Return the (x, y) coordinate for the center point of the cell that contains the specified text.  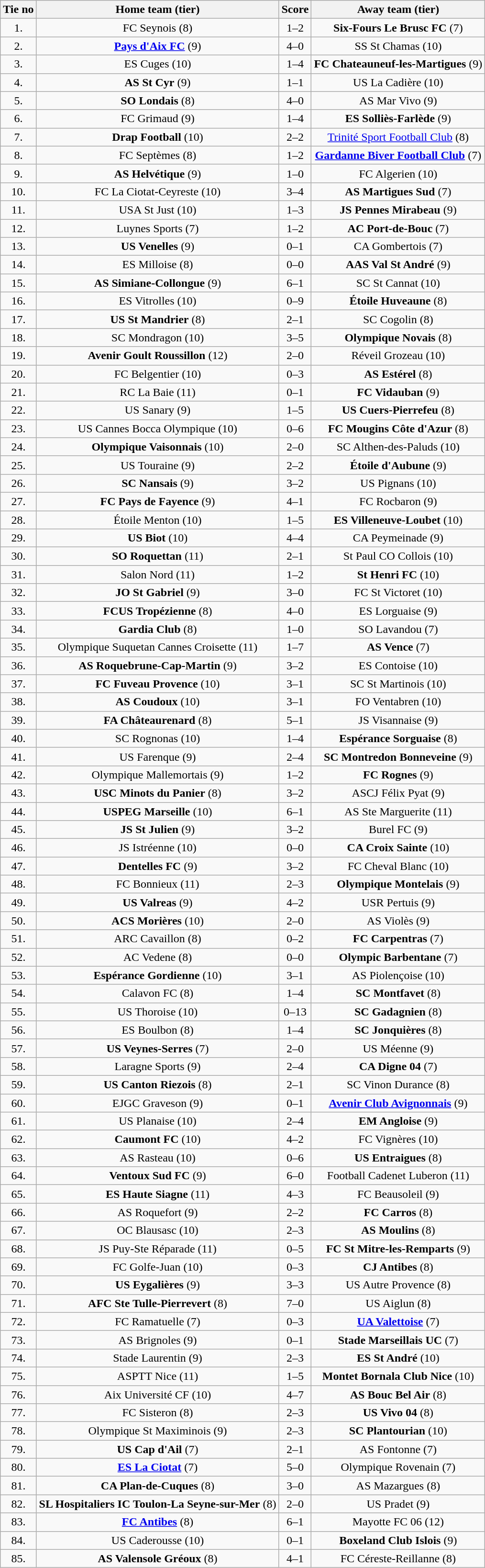
Olympique Rovenain (7) (398, 1467)
54. (18, 993)
59. (18, 1084)
SC St Martinois (10) (398, 684)
AC Vedene (8) (158, 957)
ASCJ Félix Pyat (9) (398, 793)
5–0 (295, 1467)
Aix Université CF (10) (158, 1395)
US St Mandrier (8) (158, 319)
St Henri FC (10) (398, 575)
AS Moulins (8) (398, 1230)
FC Fuveau Provence (10) (158, 684)
SO Lavandou (7) (398, 629)
Drap Football (10) (158, 137)
AS Simiane-Collongue (9) (158, 283)
JS St Julien (9) (158, 830)
US Biot (10) (158, 538)
AS Mar Vivo (9) (398, 101)
Étoile Menton (10) (158, 519)
52. (18, 957)
AFC Ste Tulle-Pierrevert (8) (158, 1303)
CJ Antibes (8) (398, 1267)
71. (18, 1303)
39. (18, 720)
FC Septèmes (8) (158, 155)
AS Piolençoise (10) (398, 975)
FC Sisteron (8) (158, 1413)
AAS Val St André (9) (398, 265)
63. (18, 1158)
10. (18, 192)
Boxeland Club Islois (9) (398, 1540)
US Planaise (10) (158, 1121)
1–7 (295, 647)
16. (18, 301)
56. (18, 1030)
AS Vence (7) (398, 647)
Étoile Huveaune (8) (398, 301)
74. (18, 1358)
FC Carpentras (7) (398, 939)
48. (18, 884)
US Méenne (9) (398, 1048)
US Farenque (9) (158, 756)
SC Nansais (9) (158, 483)
Football Cadenet Luberon (11) (398, 1176)
5. (18, 101)
3. (18, 64)
AS Bouc Bel Air (8) (398, 1395)
78. (18, 1431)
EJGC Graveson (9) (158, 1103)
0–9 (295, 301)
50. (18, 921)
SC Montredon Bonneveine (9) (398, 756)
28. (18, 519)
FC Rocbaron (9) (398, 501)
AS Martigues Sud (7) (398, 192)
Olympique Montelais (9) (398, 884)
ES Solliès-Farlède (9) (398, 119)
SC Plantourian (10) (398, 1431)
USC Minots du Panier (8) (158, 793)
FC St Mitre-les-Remparts (9) (398, 1249)
US Cuers-Pierrefeu (8) (398, 410)
7. (18, 137)
ES St André (10) (398, 1358)
5–1 (295, 720)
Dentelles FC (9) (158, 866)
42. (18, 775)
35. (18, 647)
EM Angloise (9) (398, 1121)
Away team (tier) (398, 10)
1–3 (295, 210)
CA Plan-de-Cuques (8) (158, 1486)
Stade Marseillais UC (7) (398, 1340)
JS Puy-Ste Réparade (11) (158, 1249)
SC Montfavet (8) (398, 993)
Mayotte FC 06 (12) (398, 1522)
CA Digne 04 (7) (398, 1066)
FC Grimaud (9) (158, 119)
80. (18, 1467)
46. (18, 848)
69. (18, 1267)
7–0 (295, 1303)
FC Chateauneuf-les-Martigues (9) (398, 64)
FC Seynois (8) (158, 28)
Ventoux Sud FC (9) (158, 1176)
23. (18, 429)
ES Milloise (8) (158, 265)
SC Mondragon (10) (158, 338)
57. (18, 1048)
SC Cogolin (8) (398, 319)
Six-Fours Le Brusc FC (7) (398, 28)
1–1 (295, 82)
ES Boulbon (8) (158, 1030)
60. (18, 1103)
FC Cheval Blanc (10) (398, 866)
US Valreas (9) (158, 902)
US Canton Riezois (8) (158, 1084)
66. (18, 1212)
Montet Bornala Club Nice (10) (398, 1376)
45. (18, 830)
24. (18, 447)
37. (18, 684)
RC La Baie (11) (158, 392)
SO Roquettan (11) (158, 556)
Score (295, 10)
58. (18, 1066)
FC Carros (8) (398, 1212)
13. (18, 247)
Olympique St Maximinois (9) (158, 1431)
US Venelles (9) (158, 247)
AS Coudoux (10) (158, 702)
25. (18, 465)
AS Violès (9) (398, 921)
FC Vignères (10) (398, 1139)
Espérance Sorguaise (8) (398, 738)
AS Rasteau (10) (158, 1158)
70. (18, 1285)
31. (18, 575)
79. (18, 1449)
US Thoroise (10) (158, 1012)
0–2 (295, 939)
US Caderousse (10) (158, 1540)
4–3 (295, 1194)
FC Mougins Côte d'Azur (8) (398, 429)
AS Fontonne (7) (398, 1449)
AS Brignoles (9) (158, 1340)
FC Antibes (8) (158, 1522)
Calavon FC (8) (158, 993)
Gardanne Biver Football Club (7) (398, 155)
SC Vinon Durance (8) (398, 1084)
77. (18, 1413)
22. (18, 410)
12. (18, 228)
40. (18, 738)
Pays d'Aix FC (9) (158, 46)
JS Istréenne (10) (158, 848)
51. (18, 939)
FO Ventabren (10) (398, 702)
43. (18, 793)
75. (18, 1376)
44. (18, 812)
JS Visannaise (9) (398, 720)
Olympique Suquetan Cannes Croisette (11) (158, 647)
JS Pennes Mirabeau (9) (398, 210)
US Cannes Bocca Olympique (10) (158, 429)
84. (18, 1540)
38. (18, 702)
Olympique Mallemortais (9) (158, 775)
Gardia Club (8) (158, 629)
26. (18, 483)
ES Villeneuve-Loubet (10) (398, 519)
FC Vidauban (9) (398, 392)
67. (18, 1230)
0–5 (295, 1249)
Avenir Goult Roussillon (12) (158, 356)
SC Althen-des-Paluds (10) (398, 447)
FC Bonnieux (11) (158, 884)
FC Beausoleil (9) (398, 1194)
29. (18, 538)
Laragne Sports (9) (158, 1066)
36. (18, 666)
73. (18, 1340)
27. (18, 501)
Caumont FC (10) (158, 1139)
85. (18, 1558)
USA St Just (10) (158, 210)
US Eygalières (9) (158, 1285)
FC Belgentier (10) (158, 374)
2. (18, 46)
9. (18, 173)
FCUS Tropézienne (8) (158, 611)
47. (18, 866)
61. (18, 1121)
SL Hospitaliers IC Toulon-La Seyne-sur-Mer (8) (158, 1504)
US Pignans (10) (398, 483)
AS Valensole Gréoux (8) (158, 1558)
6. (18, 119)
8. (18, 155)
Olympic Barbentane (7) (398, 957)
US Touraine (9) (158, 465)
ES Cuges (10) (158, 64)
55. (18, 1012)
4–7 (295, 1395)
FC Ramatuelle (7) (158, 1321)
Espérance Gordienne (10) (158, 975)
SO Londais (8) (158, 101)
US Veynes-Serres (7) (158, 1048)
3–3 (295, 1285)
AS St Cyr (9) (158, 82)
18. (18, 338)
SS St Chamas (10) (398, 46)
AS Roquefort (9) (158, 1212)
US Entraigues (8) (398, 1158)
3–5 (295, 338)
Olympique Novais (8) (398, 338)
4–4 (295, 538)
FC St Victoret (10) (398, 593)
AS Ste Marguerite (11) (398, 812)
34. (18, 629)
OC Blausasc (10) (158, 1230)
USR Pertuis (9) (398, 902)
76. (18, 1395)
Réveil Grozeau (10) (398, 356)
82. (18, 1504)
ES Vitrolles (10) (158, 301)
AS Roquebrune-Cap-Martin (9) (158, 666)
Olympique Vaisonnais (10) (158, 447)
32. (18, 593)
Stade Laurentin (9) (158, 1358)
0–13 (295, 1012)
Luynes Sports (7) (158, 228)
4. (18, 82)
83. (18, 1522)
ES La Ciotat (7) (158, 1467)
14. (18, 265)
CA Croix Sainte (10) (398, 848)
US La Cadière (10) (398, 82)
AS Helvétique (9) (158, 173)
Étoile d'Aubune (9) (398, 465)
SC Rognonas (10) (158, 738)
3–4 (295, 192)
53. (18, 975)
11. (18, 210)
FC Pays de Fayence (9) (158, 501)
ES Lorguaise (9) (398, 611)
Trinité Sport Football Club (8) (398, 137)
SC St Cannat (10) (398, 283)
CA Gombertois (7) (398, 247)
ES Contoise (10) (398, 666)
17. (18, 319)
US Aiglun (8) (398, 1303)
Tie no (18, 10)
ACS Morières (10) (158, 921)
72. (18, 1321)
15. (18, 283)
Burel FC (9) (398, 830)
FC Céreste-Reillanne (8) (398, 1558)
AS Mazargues (8) (398, 1486)
FC Golfe-Juan (10) (158, 1267)
AC Port-de-Bouc (7) (398, 228)
ASPTT Nice (11) (158, 1376)
68. (18, 1249)
UA Valettoise (7) (398, 1321)
JO St Gabriel (9) (158, 593)
Avenir Club Avignonnais (9) (398, 1103)
19. (18, 356)
ARC Cavaillon (8) (158, 939)
ES Haute Siagne (11) (158, 1194)
30. (18, 556)
USPEG Marseille (10) (158, 812)
62. (18, 1139)
US Pradet (9) (398, 1504)
US Cap d'Ail (7) (158, 1449)
FC Algerien (10) (398, 173)
AS Estérel (8) (398, 374)
49. (18, 902)
SC Gadagnien (8) (398, 1012)
FC Rognes (9) (398, 775)
21. (18, 392)
FC La Ciotat-Ceyreste (10) (158, 192)
US Autre Provence (8) (398, 1285)
64. (18, 1176)
81. (18, 1486)
CA Peymeinade (9) (398, 538)
Home team (tier) (158, 10)
St Paul CO Collois (10) (398, 556)
SC Jonquières (8) (398, 1030)
1. (18, 28)
6–0 (295, 1176)
33. (18, 611)
US Vivo 04 (8) (398, 1413)
FA Châteaurenard (8) (158, 720)
20. (18, 374)
41. (18, 756)
Salon Nord (11) (158, 575)
65. (18, 1194)
US Sanary (9) (158, 410)
